Scan for the cell matching the given text and deliver its (X, Y) coordinate at center. 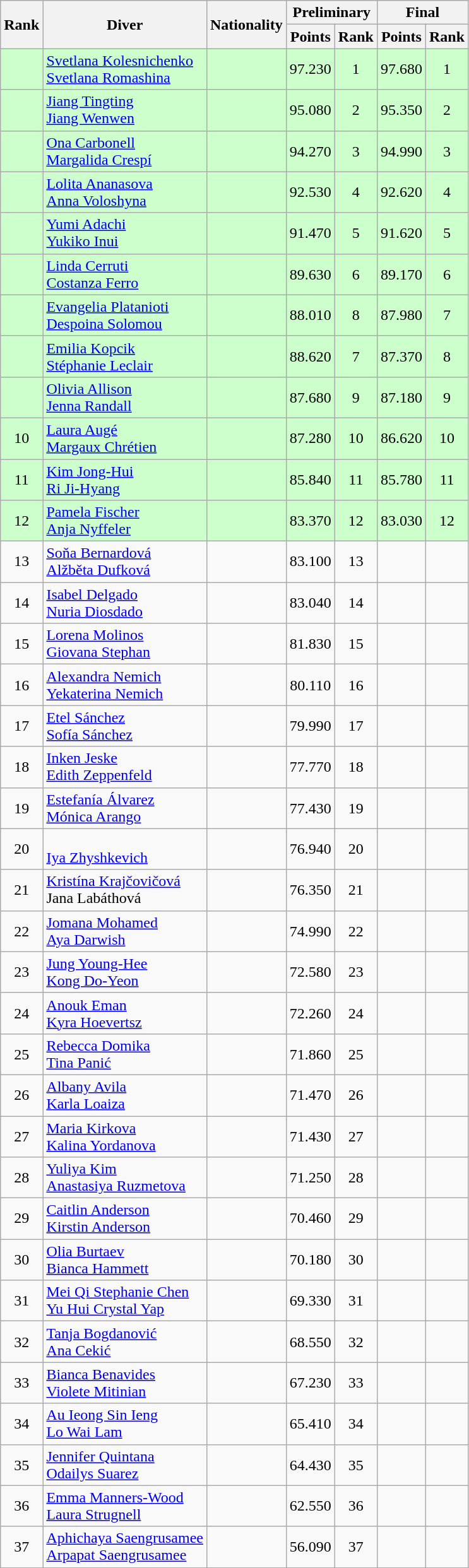
Jennifer QuintanaOdailys Suarez (125, 1465)
97.230 (311, 69)
94.990 (401, 151)
76.350 (311, 890)
Bianca BenavidesViolete Mitinian (125, 1383)
62.550 (311, 1506)
79.990 (311, 726)
Diver (125, 25)
95.080 (311, 110)
Svetlana KolesnichenkoSvetlana Romashina (125, 69)
71.250 (311, 1177)
69.330 (311, 1301)
68.550 (311, 1341)
Yuliya KimAnastasiya Ruzmetova (125, 1177)
Preliminary (331, 13)
97.680 (401, 69)
71.860 (311, 1054)
87.280 (311, 438)
81.830 (311, 644)
Inken JeskeEdith Zeppenfeld (125, 767)
88.010 (311, 315)
Soňa BernardováAlžběta Dufková (125, 562)
Evangelia PlataniotiDespoina Solomou (125, 315)
83.370 (311, 521)
Laura AugéMargaux Chrétien (125, 438)
85.780 (401, 480)
56.090 (311, 1547)
Lolita AnanasovaAnna Voloshyna (125, 192)
74.990 (311, 931)
89.630 (311, 274)
77.770 (311, 767)
87.980 (401, 315)
Jung Young-HeeKong Do-Yeon (125, 972)
Final (422, 13)
Iya Zhyshkevich (125, 849)
72.580 (311, 972)
88.620 (311, 356)
Caitlin AndersonKirstin Anderson (125, 1219)
70.460 (311, 1219)
Tanja BogdanovićAna Cekić (125, 1341)
Jiang TingtingJiang Wenwen (125, 110)
87.370 (401, 356)
71.470 (311, 1095)
92.620 (401, 192)
87.680 (311, 398)
91.470 (311, 233)
Kristína KrajčovičováJana Labáthová (125, 890)
91.620 (401, 233)
Yumi AdachiYukiko Inui (125, 233)
Aphichaya SaengrusameeArpapat Saengrusamee (125, 1547)
Pamela FischerAnja Nyffeler (125, 521)
77.430 (311, 808)
64.430 (311, 1465)
94.270 (311, 151)
67.230 (311, 1383)
86.620 (401, 438)
80.110 (311, 685)
72.260 (311, 1013)
83.030 (401, 521)
83.100 (311, 562)
Olivia AllisonJenna Randall (125, 398)
85.840 (311, 480)
Maria KirkovaKalina Yordanova (125, 1136)
Isabel DelgadoNuria Diosdado (125, 603)
89.170 (401, 274)
Etel SánchezSofía Sánchez (125, 726)
Estefanía ÁlvarezMónica Arango (125, 808)
87.180 (401, 398)
70.180 (311, 1259)
Alexandra NemichYekaterina Nemich (125, 685)
Nationality (246, 25)
Albany AvilaKarla Loaiza (125, 1095)
Jomana MohamedAya Darwish (125, 931)
76.940 (311, 849)
92.530 (311, 192)
71.430 (311, 1136)
Au Ieong Sin IengLo Wai Lam (125, 1424)
83.040 (311, 603)
Linda CerrutiCostanza Ferro (125, 274)
65.410 (311, 1424)
Kim Jong-HuiRi Ji-Hyang (125, 480)
Olia BurtaevBianca Hammett (125, 1259)
95.350 (401, 110)
Ona CarbonellMargalida Crespí (125, 151)
Anouk EmanKyra Hoevertsz (125, 1013)
Emma Manners-WoodLaura Strugnell (125, 1506)
Mei Qi Stephanie ChenYu Hui Crystal Yap (125, 1301)
Emilia KopcikStéphanie Leclair (125, 356)
Rebecca DomikaTina Panić (125, 1054)
Lorena MolinosGiovana Stephan (125, 644)
